Provide the (X, Y) coordinate of the cell's center where the given text is located.  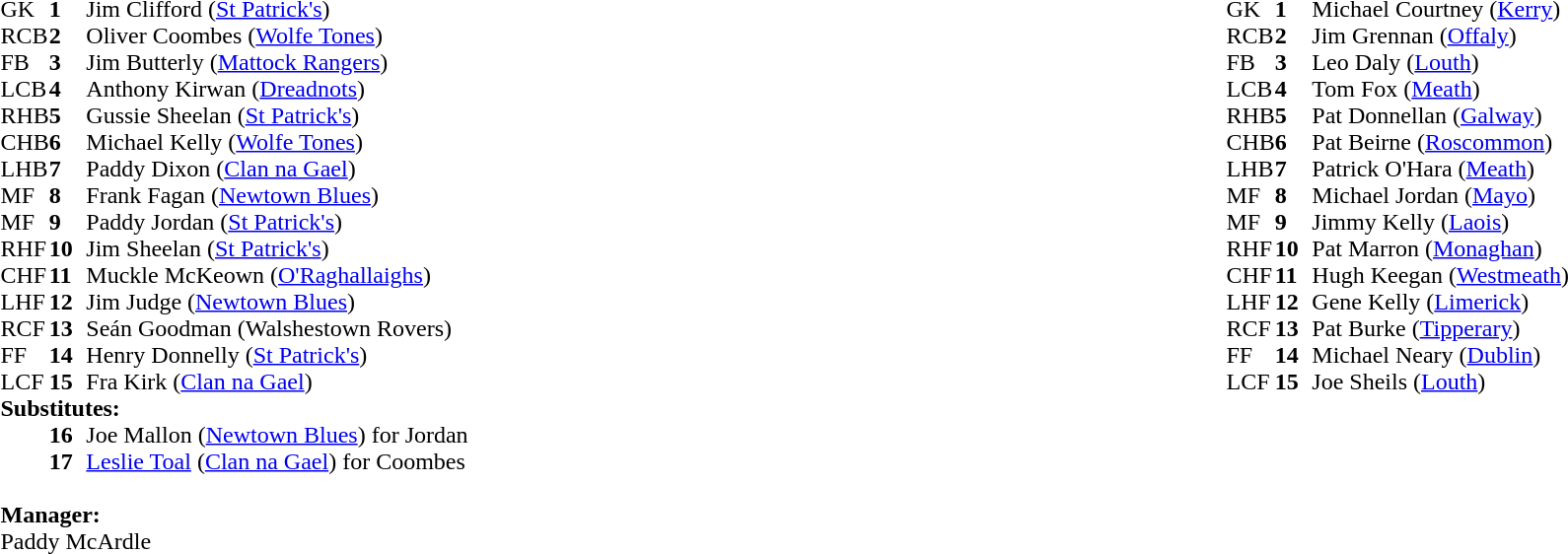
Henry Donnelly (St Patrick's) (276, 355)
Michael Kelly (Wolfe Tones) (276, 142)
Gussie Sheelan (St Patrick's) (276, 116)
Fra Kirk (Clan na Gael) (276, 382)
Anthony Kirwan (Dreadnots) (276, 89)
Seán Goodman (Walshestown Rovers) (276, 329)
Frank Fagan (Newtown Blues) (276, 195)
Leslie Toal (Clan na Gael) for Coombes (276, 461)
Muckle McKeown (O'Raghallaighs) (276, 276)
Paddy Dixon (Clan na Gael) (276, 170)
Jim Judge (Newtown Blues) (276, 302)
Oliver Coombes (Wolfe Tones) (276, 35)
16 (68, 436)
Paddy Jordan (St Patrick's) (276, 223)
Manager: (234, 502)
Jim Sheelan (St Patrick's) (276, 248)
17 (68, 461)
Substitutes: (234, 408)
Jim Butterly (Mattock Rangers) (276, 63)
Joe Mallon (Newtown Blues) for Jordan (276, 436)
